Pinpoint the cell where the given text exists, returning its (x, y) midpoint coordinate. 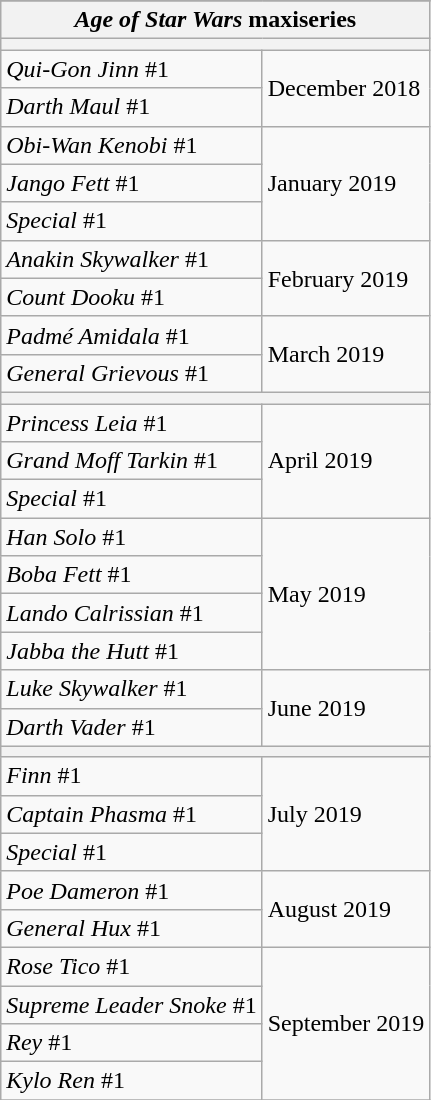
December 2018 (346, 88)
Padmé Amidala #1 (132, 335)
July 2019 (346, 814)
Obi-Wan Kenobi #1 (132, 145)
Poe Dameron #1 (132, 890)
Lando Calrissian #1 (132, 613)
Qui-Gon Jinn #1 (132, 69)
Darth Maul #1 (132, 107)
Luke Skywalker #1 (132, 689)
Princess Leia #1 (132, 423)
September 2019 (346, 1023)
Supreme Leader Snoke #1 (132, 1005)
Count Dooku #1 (132, 297)
Age of Star Wars maxiseries (216, 20)
Darth Vader #1 (132, 727)
Rose Tico #1 (132, 966)
General Hux #1 (132, 928)
Jabba the Hutt #1 (132, 651)
Finn #1 (132, 776)
April 2019 (346, 461)
Jango Fett #1 (132, 183)
Rey #1 (132, 1043)
Boba Fett #1 (132, 575)
June 2019 (346, 708)
January 2019 (346, 183)
Captain Phasma #1 (132, 814)
General Grievous #1 (132, 373)
February 2019 (346, 278)
Grand Moff Tarkin #1 (132, 461)
May 2019 (346, 594)
Kylo Ren #1 (132, 1081)
August 2019 (346, 909)
March 2019 (346, 354)
Han Solo #1 (132, 537)
Anakin Skywalker #1 (132, 259)
